Provide the [X, Y] coordinate of the cell's center where the given text is located.  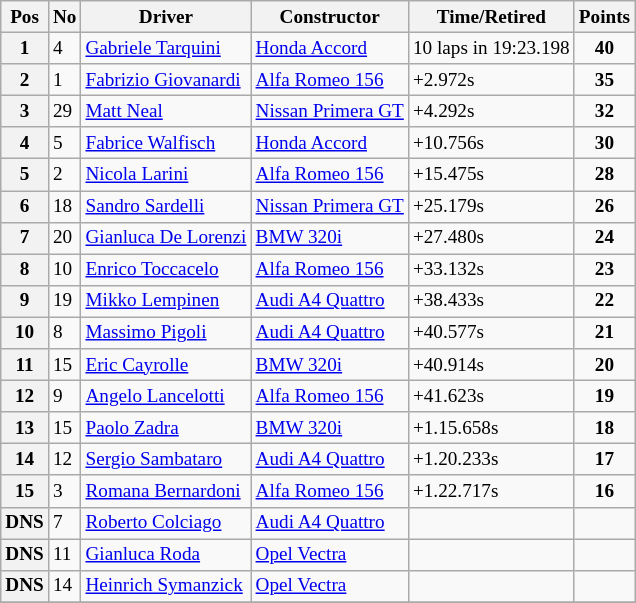
Matt Neal [166, 111]
Sergio Sambataro [166, 460]
+1.22.717s [491, 491]
+33.132s [491, 270]
Angelo Lancelotti [166, 396]
Heinrich Symanzick [166, 586]
17 [604, 460]
Sandro Sardelli [166, 206]
+10.756s [491, 143]
Gianluca De Lorenzi [166, 238]
Fabrizio Giovanardi [166, 80]
+2.972s [491, 80]
24 [604, 238]
Roberto Colciago [166, 523]
30 [604, 143]
+15.475s [491, 175]
26 [604, 206]
23 [604, 270]
16 [604, 491]
Constructor [330, 17]
22 [604, 301]
Mikko Lempinen [166, 301]
+40.577s [491, 333]
13 [25, 428]
Eric Cayrolle [166, 365]
10 laps in 19:23.198 [491, 48]
No [64, 17]
6 [25, 206]
Pos [25, 17]
Romana Bernardoni [166, 491]
21 [604, 333]
+1.20.233s [491, 460]
Paolo Zadra [166, 428]
+40.914s [491, 365]
+4.292s [491, 111]
32 [604, 111]
29 [64, 111]
Gabriele Tarquini [166, 48]
+41.623s [491, 396]
40 [604, 48]
Nicola Larini [166, 175]
35 [604, 80]
Gianluca Roda [166, 554]
Time/Retired [491, 17]
Fabrice Walfisch [166, 143]
28 [604, 175]
Enrico Toccacelo [166, 270]
Massimo Pigoli [166, 333]
Points [604, 17]
+1.15.658s [491, 428]
+27.480s [491, 238]
+38.433s [491, 301]
Driver [166, 17]
+25.179s [491, 206]
